Output the [x, y] coordinate of the center of the cell containing the given text.  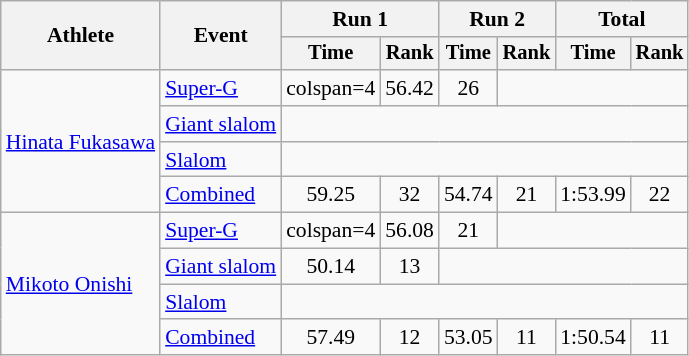
12 [410, 338]
32 [410, 195]
59.25 [330, 195]
13 [410, 267]
Run 1 [360, 19]
Hinata Fukasawa [80, 141]
56.08 [410, 231]
53.05 [468, 338]
26 [468, 88]
56.42 [410, 88]
Mikoto Onishi [80, 284]
57.49 [330, 338]
Event [220, 36]
Run 2 [497, 19]
Total [622, 19]
54.74 [468, 195]
1:53.99 [592, 195]
50.14 [330, 267]
22 [660, 195]
Athlete [80, 36]
1:50.54 [592, 338]
